Return (X, Y) of the center of cell containing provided text 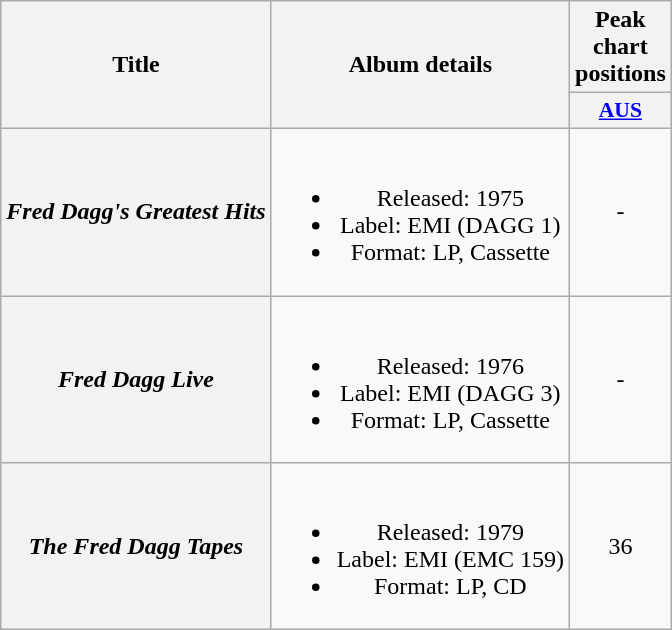
Fred Dagg's Greatest Hits (136, 212)
The Fred Dagg Tapes (136, 546)
Title (136, 65)
Album details (420, 65)
AUS (621, 111)
36 (621, 546)
Released: 1979Label: EMI (EMC 159)Format: LP, CD (420, 546)
Released: 1975Label: EMI (DAGG 1)Format: LP, Cassette (420, 212)
Fred Dagg Live (136, 380)
Peak chart positions (621, 47)
Released: 1976Label: EMI (DAGG 3)Format: LP, Cassette (420, 380)
